Detect which cell encompasses the target text, then output its (X, Y) center coordinate. 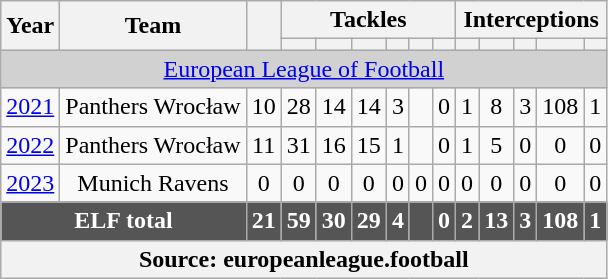
8 (496, 107)
10 (264, 107)
Source: europeanleague.football (304, 259)
Year (30, 26)
2023 (30, 183)
30 (334, 221)
2022 (30, 145)
28 (298, 107)
59 (298, 221)
2 (468, 221)
5 (496, 145)
European League of Football (304, 69)
21 (264, 221)
4 (398, 221)
13 (496, 221)
Tackles (368, 20)
Team (153, 26)
11 (264, 145)
16 (334, 145)
Munich Ravens (153, 183)
31 (298, 145)
15 (368, 145)
2021 (30, 107)
ELF total (124, 221)
Interceptions (532, 20)
29 (368, 221)
